Provide the (X, Y) coordinate of the cell's center where the given text is located.  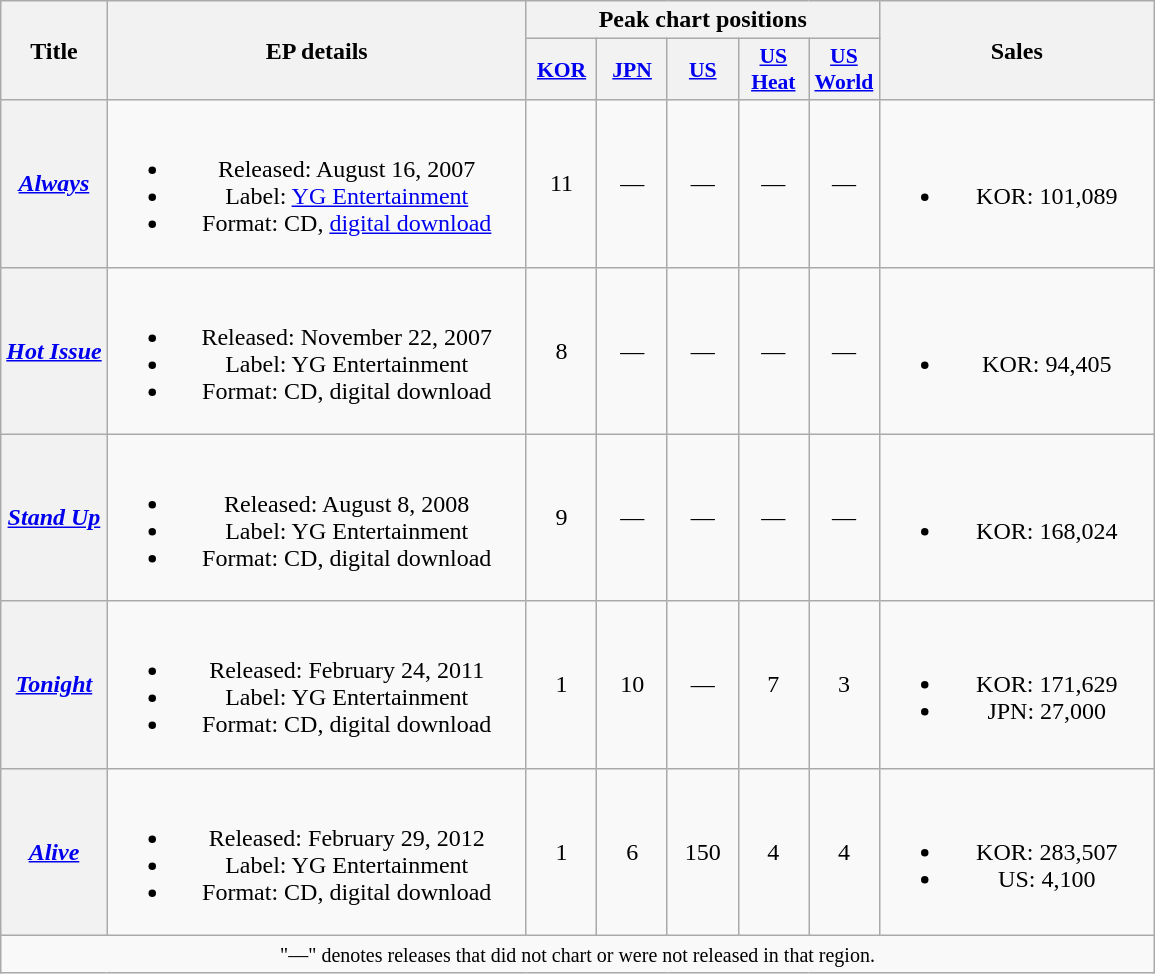
"—" denotes releases that did not chart or were not released in that region. (578, 954)
Sales (1016, 50)
150 (702, 852)
Released: November 22, 2007Label: YG EntertainmentFormat: CD, digital download (316, 350)
3 (844, 684)
8 (562, 350)
Released: February 29, 2012Label: YG EntertainmentFormat: CD, digital download (316, 852)
Released: February 24, 2011Label: YG EntertainmentFormat: CD, digital download (316, 684)
USWorld (844, 70)
US (702, 70)
JPN (632, 70)
KOR (562, 70)
KOR: 283,507US: 4,100 (1016, 852)
KOR: 94,405 (1016, 350)
Released: August 16, 2007Label: YG EntertainmentFormat: CD, digital download (316, 184)
Title (54, 50)
Alive (54, 852)
KOR: 171,629JPN: 27,000 (1016, 684)
Hot Issue (54, 350)
Stand Up (54, 518)
Tonight (54, 684)
KOR: 168,024 (1016, 518)
Released: August 8, 2008Label: YG EntertainmentFormat: CD, digital download (316, 518)
USHeat (774, 70)
KOR: 101,089 (1016, 184)
EP details (316, 50)
6 (632, 852)
7 (774, 684)
11 (562, 184)
10 (632, 684)
Peak chart positions (702, 20)
Always (54, 184)
9 (562, 518)
